Return the (X, Y) coordinate for the center point of the cell that contains the specified text.  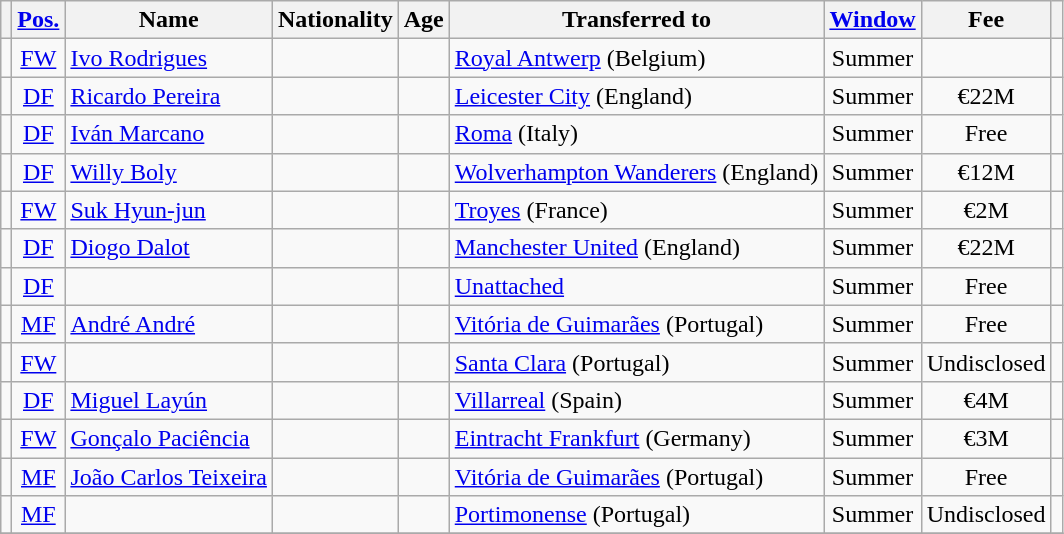
Suk Hyun-jun (169, 210)
€12M (986, 172)
Iván Marcano (169, 134)
Fee (986, 20)
Pos. (38, 20)
Royal Antwerp (Belgium) (636, 58)
Ivo Rodrigues (169, 58)
Santa Clara (Portugal) (636, 362)
Window (872, 20)
Leicester City (England) (636, 96)
Gonçalo Paciência (169, 438)
Villarreal (Spain) (636, 400)
João Carlos Teixeira (169, 477)
€4M (986, 400)
Wolverhampton Wanderers (England) (636, 172)
Ricardo Pereira (169, 96)
Willy Boly (169, 172)
Age (424, 20)
€3M (986, 438)
Transferred to (636, 20)
Roma (Italy) (636, 134)
Unattached (636, 286)
Manchester United (England) (636, 248)
Name (169, 20)
Eintracht Frankfurt (Germany) (636, 438)
Portimonense (Portugal) (636, 515)
Diogo Dalot (169, 248)
Troyes (France) (636, 210)
André André (169, 324)
€2M (986, 210)
Nationality (335, 20)
Miguel Layún (169, 400)
